Determine the [x, y] coordinate at the center of the cell enclosing the given text.  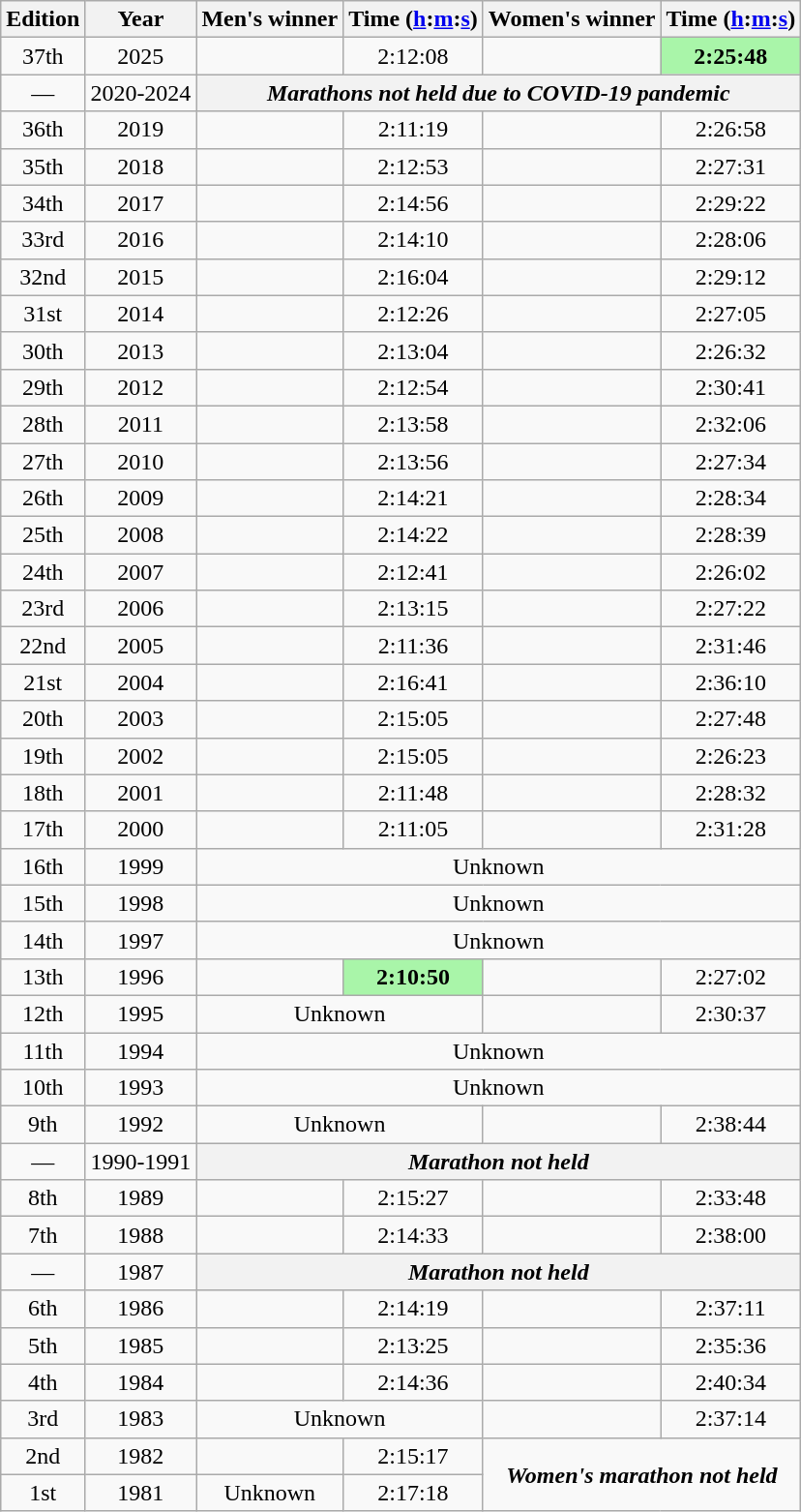
2:28:39 [731, 535]
2:15:17 [414, 1456]
20th [43, 719]
Women's marathon not held [641, 1474]
1990-1991 [141, 1162]
2:25:48 [731, 56]
2:14:22 [414, 535]
13th [43, 977]
2:31:28 [731, 830]
22nd [43, 646]
2:37:11 [731, 1309]
2:26:23 [731, 756]
2:13:15 [414, 609]
2:13:04 [414, 350]
1981 [141, 1493]
2013 [141, 350]
2025 [141, 56]
1993 [141, 1088]
2:35:36 [731, 1346]
27th [43, 462]
2:31:46 [731, 646]
2:29:22 [731, 203]
2:12:41 [414, 572]
2002 [141, 756]
1996 [141, 977]
2:26:32 [731, 350]
2:13:58 [414, 424]
2010 [141, 462]
2:30:41 [731, 387]
2008 [141, 535]
2:14:56 [414, 203]
2007 [141, 572]
2015 [141, 277]
1998 [141, 903]
2:17:18 [414, 1493]
1984 [141, 1382]
2017 [141, 203]
2:12:26 [414, 314]
16th [43, 866]
2:32:06 [731, 424]
2:30:37 [731, 1013]
Marathons not held due to COVID-19 pandemic [499, 93]
28th [43, 424]
8th [43, 1198]
2:38:00 [731, 1235]
2004 [141, 682]
2:27:02 [731, 977]
18th [43, 793]
1st [43, 1493]
Edition [43, 19]
2019 [141, 130]
2:27:05 [731, 314]
2:14:36 [414, 1382]
21st [43, 682]
2:26:58 [731, 130]
2001 [141, 793]
14th [43, 940]
2:16:41 [414, 682]
2:27:31 [731, 166]
2:10:50 [414, 977]
2:15:27 [414, 1198]
2:11:48 [414, 793]
32nd [43, 277]
2:27:22 [731, 609]
Women's winner [572, 19]
2:27:48 [731, 719]
25th [43, 535]
26th [43, 499]
1987 [141, 1272]
23rd [43, 609]
37th [43, 56]
1997 [141, 940]
12th [43, 1013]
2:11:05 [414, 830]
1988 [141, 1235]
2:40:34 [731, 1382]
6th [43, 1309]
Year [141, 19]
1995 [141, 1013]
2:11:36 [414, 646]
9th [43, 1125]
2005 [141, 646]
2000 [141, 830]
2:16:04 [414, 277]
5th [43, 1346]
2014 [141, 314]
1992 [141, 1125]
2006 [141, 609]
24th [43, 572]
1994 [141, 1050]
10th [43, 1088]
2009 [141, 499]
2:14:21 [414, 499]
1999 [141, 866]
33rd [43, 240]
2020-2024 [141, 93]
2018 [141, 166]
29th [43, 387]
2003 [141, 719]
1983 [141, 1419]
1989 [141, 1198]
2:14:19 [414, 1309]
2:29:12 [731, 277]
2:38:44 [731, 1125]
3rd [43, 1419]
4th [43, 1382]
2nd [43, 1456]
11th [43, 1050]
36th [43, 130]
2:28:32 [731, 793]
1985 [141, 1346]
15th [43, 903]
34th [43, 203]
30th [43, 350]
2:11:19 [414, 130]
7th [43, 1235]
19th [43, 756]
2:13:56 [414, 462]
2:14:33 [414, 1235]
2:27:34 [731, 462]
1986 [141, 1309]
2:12:54 [414, 387]
2:26:02 [731, 572]
35th [43, 166]
2011 [141, 424]
2:12:08 [414, 56]
17th [43, 830]
2:12:53 [414, 166]
2:28:06 [731, 240]
2:36:10 [731, 682]
2:37:14 [731, 1419]
1982 [141, 1456]
2016 [141, 240]
Men's winner [270, 19]
31st [43, 314]
2:28:34 [731, 499]
2:33:48 [731, 1198]
2:13:25 [414, 1346]
2012 [141, 387]
2:14:10 [414, 240]
